Capture the cell that displays the provided text and extract its [X, Y] central coordinate. 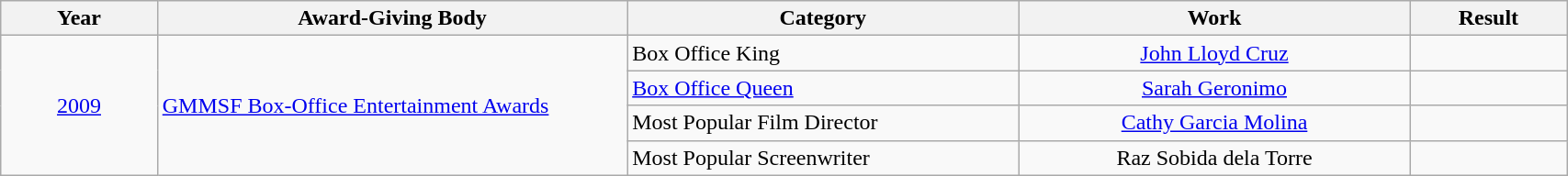
GMMSF Box-Office Entertainment Awards [391, 105]
Year [79, 18]
Box Office King [823, 53]
Box Office Queen [823, 88]
Most Popular Film Director [823, 123]
Award-Giving Body [391, 18]
Cathy Garcia Molina [1214, 123]
Category [823, 18]
Raz Sobida dela Torre [1214, 158]
Work [1214, 18]
Most Popular Screenwriter [823, 158]
John Lloyd Cruz [1214, 53]
2009 [79, 105]
Result [1488, 18]
Sarah Geronimo [1214, 88]
